Return the [x, y] coordinate for the center point of the cell that contains the specified text.  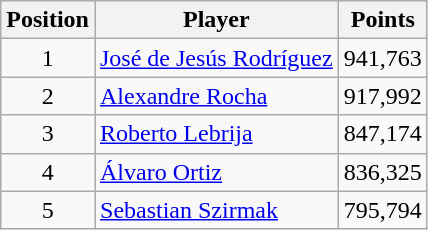
847,174 [382, 134]
Alexandre Rocha [216, 96]
836,325 [382, 172]
3 [48, 134]
917,992 [382, 96]
Player [216, 20]
2 [48, 96]
1 [48, 58]
941,763 [382, 58]
795,794 [382, 210]
José de Jesús Rodríguez [216, 58]
Sebastian Szirmak [216, 210]
Position [48, 20]
Points [382, 20]
Álvaro Ortiz [216, 172]
4 [48, 172]
Roberto Lebrija [216, 134]
5 [48, 210]
